Detect which cell encompasses the target text, then output its (X, Y) center coordinate. 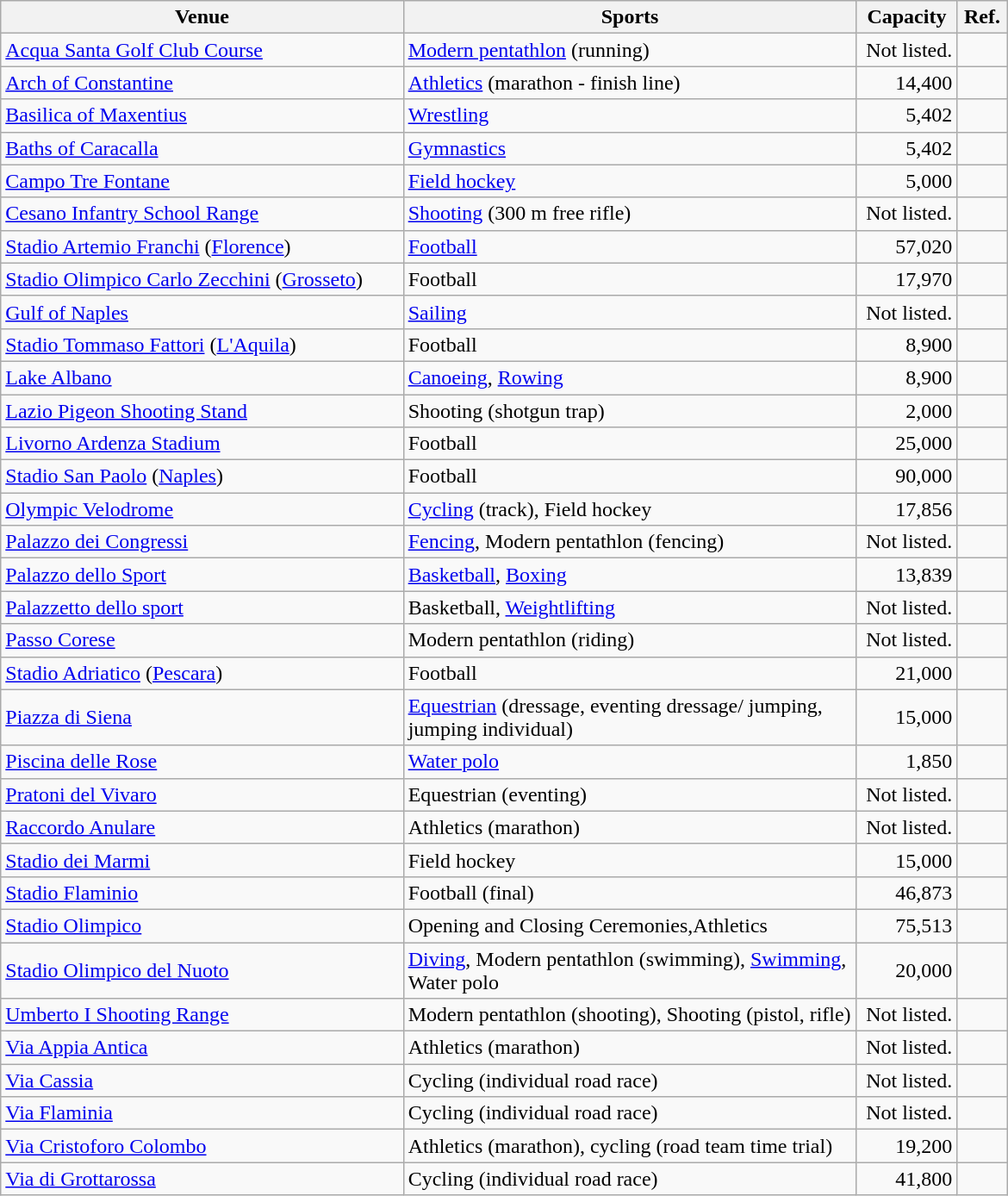
Stadio Artemio Franchi (Florence) (202, 246)
Capacity (906, 17)
Football (final) (630, 893)
Campo Tre Fontane (202, 181)
Equestrian (eventing) (630, 794)
Stadio San Paolo (Naples) (202, 477)
Acqua Santa Golf Club Course (202, 50)
Opening and Closing Ceremonies,Athletics (630, 925)
Water polo (630, 762)
Sports (630, 17)
Piazza di Siena (202, 717)
Livorno Ardenza Stadium (202, 444)
Modern pentathlon (running) (630, 50)
Equestrian (dressage, eventing dressage/ jumping, jumping individual) (630, 717)
Lake Albano (202, 377)
Sailing (630, 312)
46,873 (906, 893)
Stadio Tommaso Fattori (L'Aquila) (202, 345)
Olympic Velodrome (202, 509)
Venue (202, 17)
Cycling (track), Field hockey (630, 509)
Via Flaminia (202, 1113)
5,000 (906, 181)
Palazzo dello Sport (202, 575)
Piscina delle Rose (202, 762)
Wrestling (630, 115)
Basilica of Maxentius (202, 115)
17,856 (906, 509)
Ref. (982, 17)
41,800 (906, 1179)
Modern pentathlon (riding) (630, 640)
19,200 (906, 1146)
57,020 (906, 246)
Stadio Adriatico (Pescara) (202, 673)
2,000 (906, 411)
Palazzetto dello sport (202, 607)
17,970 (906, 279)
Passo Corese (202, 640)
Baths of Caracalla (202, 148)
Basketball, Weightlifting (630, 607)
25,000 (906, 444)
Via Cristoforo Colombo (202, 1146)
Via di Grottarossa (202, 1179)
Stadio dei Marmi (202, 860)
Modern pentathlon (shooting), Shooting (pistol, rifle) (630, 1015)
90,000 (906, 477)
Umberto I Shooting Range (202, 1015)
Athletics (marathon), cycling (road team time trial) (630, 1146)
Shooting (shotgun trap) (630, 411)
Stadio Olimpico del Nuoto (202, 970)
21,000 (906, 673)
Pratoni del Vivaro (202, 794)
Raccordo Anulare (202, 827)
Cesano Infantry School Range (202, 214)
75,513 (906, 925)
Lazio Pigeon Shooting Stand (202, 411)
Basketball, Boxing (630, 575)
Gymnastics (630, 148)
Stadio Olimpico (202, 925)
14,400 (906, 83)
20,000 (906, 970)
Via Appia Antica (202, 1048)
Gulf of Naples (202, 312)
Stadio Flaminio (202, 893)
Palazzo dei Congressi (202, 542)
13,839 (906, 575)
Via Cassia (202, 1081)
Athletics (marathon - finish line) (630, 83)
Fencing, Modern pentathlon (fencing) (630, 542)
Stadio Olimpico Carlo Zecchini (Grosseto) (202, 279)
Diving, Modern pentathlon (swimming), Swimming, Water polo (630, 970)
1,850 (906, 762)
Canoeing, Rowing (630, 377)
Arch of Constantine (202, 83)
Shooting (300 m free rifle) (630, 214)
